Detect which cell encompasses the target text, then output its [X, Y] center coordinate. 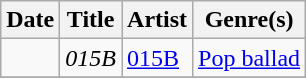
Title [91, 20]
Artist [158, 20]
Genre(s) [250, 20]
Pop ballad [250, 58]
Date [30, 20]
